Identify which cell holds the provided text, then report its [x, y] central coordinate. 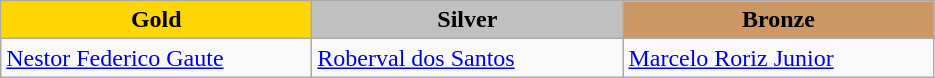
Gold [156, 20]
Nestor Federico Gaute [156, 58]
Marcelo Roriz Junior [778, 58]
Roberval dos Santos [468, 58]
Bronze [778, 20]
Silver [468, 20]
